Scan for the cell matching the given text and deliver its (x, y) coordinate at center. 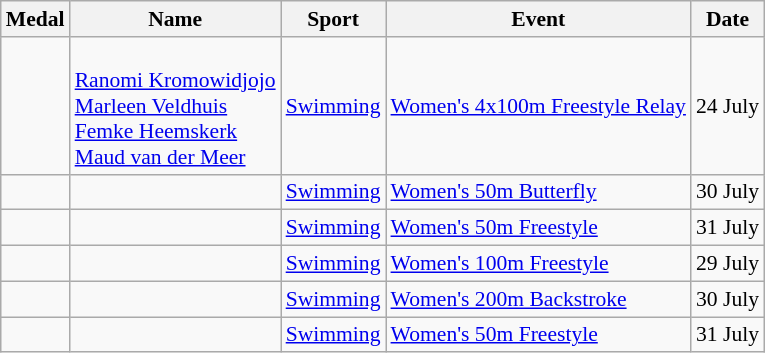
Date (728, 19)
Women's 100m Freestyle (538, 264)
Name (176, 19)
Women's 50m Butterfly (538, 192)
Ranomi KromowidjojoMarleen VeldhuisFemke HeemskerkMaud van der Meer (176, 106)
Women's 200m Backstroke (538, 299)
24 July (728, 106)
Medal (36, 19)
Sport (334, 19)
Event (538, 19)
29 July (728, 264)
Women's 4x100m Freestyle Relay (538, 106)
